Return [X, Y] of the center of cell containing provided text 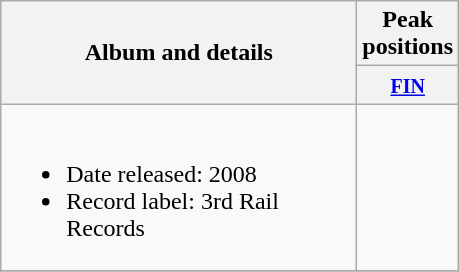
Peak positions [408, 34]
Date released: 2008Record label: 3rd Rail Records [179, 188]
FIN [408, 85]
Album and details [179, 52]
